From the cell containing the given text, extract its center point as (x, y) coordinate. 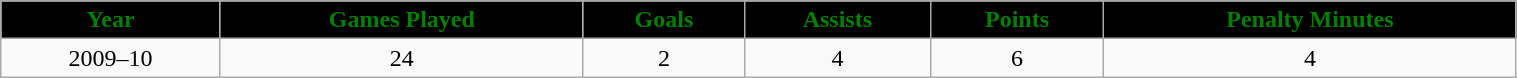
2 (664, 58)
Penalty Minutes (1310, 20)
Assists (837, 20)
Points (1016, 20)
Goals (664, 20)
Games Played (402, 20)
6 (1016, 58)
24 (402, 58)
Year (111, 20)
2009–10 (111, 58)
